Identify which cell holds the provided text, then report its [X, Y] central coordinate. 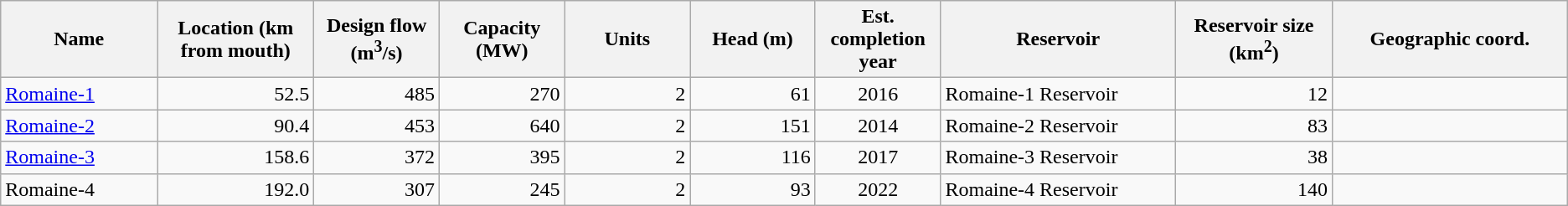
Est. completion year [878, 39]
12 [1255, 94]
Name [79, 39]
Romaine-3 [79, 157]
116 [753, 157]
38 [1255, 157]
192.0 [236, 189]
93 [753, 189]
2014 [878, 126]
61 [753, 94]
158.6 [236, 157]
Romaine-4 Reservoir [1059, 189]
Location (km from mouth) [236, 39]
Units [627, 39]
Design flow (m3/s) [377, 39]
245 [502, 189]
Romaine-3 Reservoir [1059, 157]
52.5 [236, 94]
485 [377, 94]
2016 [878, 94]
640 [502, 126]
307 [377, 189]
270 [502, 94]
Reservoir size (km2) [1255, 39]
2017 [878, 157]
Head (m) [753, 39]
Romaine-1 Reservoir [1059, 94]
Reservoir [1059, 39]
Romaine-4 [79, 189]
2022 [878, 189]
Geographic coord. [1451, 39]
151 [753, 126]
Capacity (MW) [502, 39]
Romaine-1 [79, 94]
Romaine-2 [79, 126]
453 [377, 126]
140 [1255, 189]
372 [377, 157]
83 [1255, 126]
Romaine-2 Reservoir [1059, 126]
90.4 [236, 126]
395 [502, 157]
